Provide the [X, Y] coordinate of the cell's center where the given text is located.  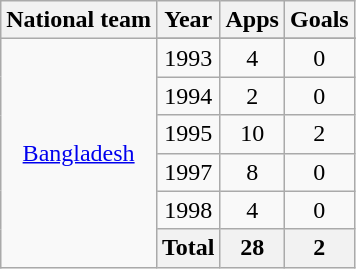
National team [79, 20]
28 [252, 248]
Bangladesh [79, 153]
Apps [252, 20]
1995 [188, 134]
Total [188, 248]
1993 [188, 58]
Goals [319, 20]
1998 [188, 210]
Year [188, 20]
8 [252, 172]
10 [252, 134]
1997 [188, 172]
1994 [188, 96]
